Extract the [X, Y] coordinate from the center of the cell holding the provided text.  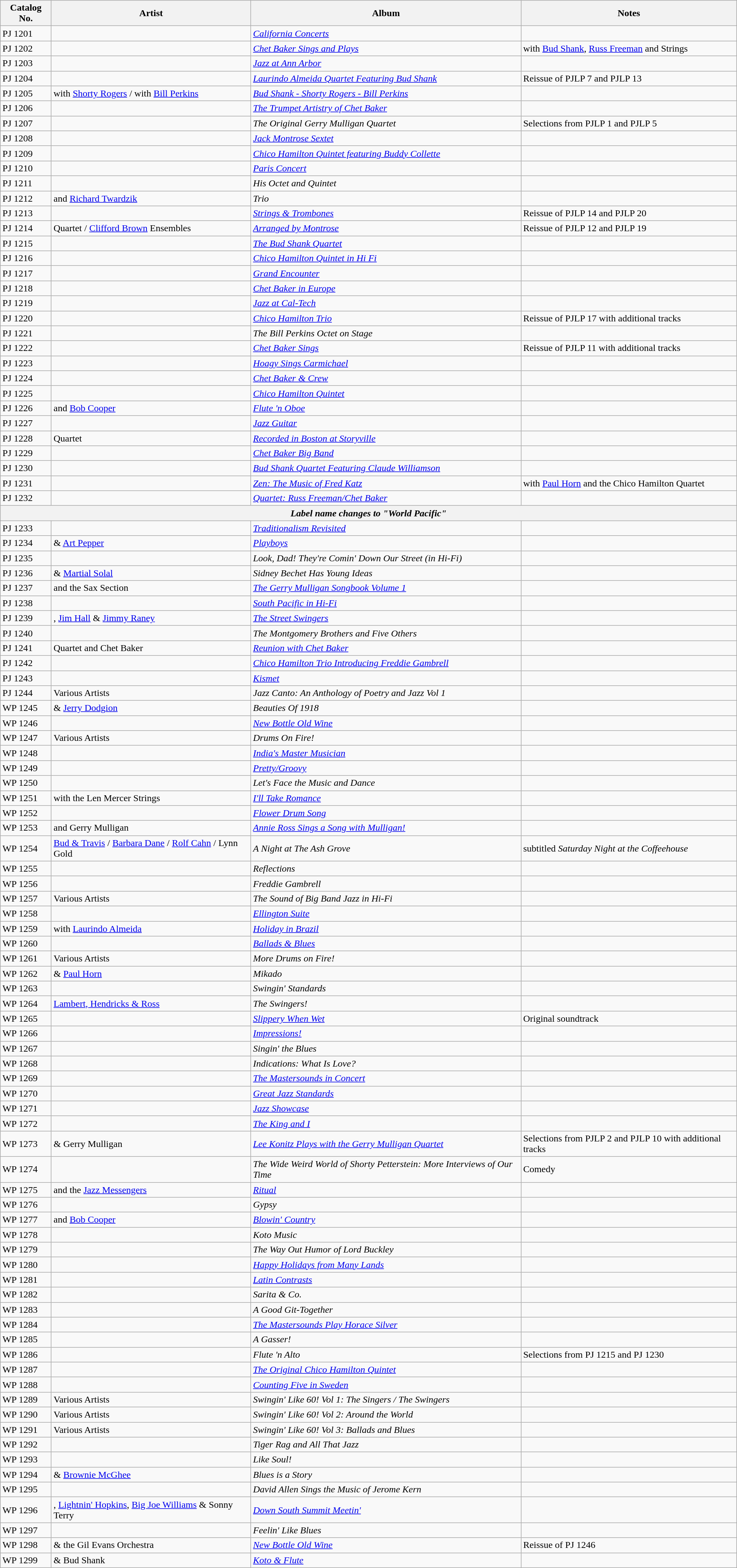
Chet Baker Big Band [386, 453]
with Laurindo Almeida [151, 928]
Drums On Fire! [386, 738]
PJ 1230 [26, 468]
PJ 1219 [26, 303]
The Street Swingers [386, 618]
Quartet / Clifford Brown Ensembles [151, 228]
Chico Hamilton Quintet [386, 393]
PJ 1233 [26, 528]
Chico Hamilton Trio Introducing Freddie Gambrell [386, 663]
PJ 1236 [26, 573]
Down South Summit Meetin' [386, 1510]
PJ 1213 [26, 213]
Grand Encounter [386, 273]
The Wide Weird World of Shorty Petterstein: More Interviews of Our Time [386, 1169]
Happy Holidays from Many Lands [386, 1265]
The King and I [386, 1123]
WP 1284 [26, 1325]
PJ 1223 [26, 363]
Like Soul! [386, 1460]
WP 1262 [26, 974]
Traditionalism Revisited [386, 528]
PJ 1239 [26, 618]
PJ 1207 [26, 123]
Latin Contrasts [386, 1280]
Ritual [386, 1190]
WP 1245 [26, 708]
& Paul Horn [151, 974]
Playboys [386, 543]
Selections from PJLP 1 and PJLP 5 [629, 123]
PJ 1244 [26, 693]
Comedy [629, 1169]
and Richard Twardzik [151, 198]
Pretty/Groovy [386, 768]
I'll Take Romance [386, 798]
WP 1279 [26, 1250]
Jazz Guitar [386, 423]
Sidney Bechet Has Young Ideas [386, 573]
with Shorty Rogers / with Bill Perkins [151, 93]
Swingin' Like 60! Vol 3: Ballads and Blues [386, 1429]
Laurindo Almeida Quartet Featuring Bud Shank [386, 78]
Ballads & Blues [386, 944]
WP 1282 [26, 1295]
Chet Baker Sings [386, 348]
The Way Out Humor of Lord Buckley [386, 1250]
WP 1259 [26, 928]
WP 1272 [26, 1123]
Chico Hamilton Trio [386, 318]
PJ 1229 [26, 453]
WP 1270 [26, 1093]
Flower Drum Song [386, 813]
Jazz at Ann Arbor [386, 63]
Jazz Canto: An Anthology of Poetry and Jazz Vol 1 [386, 693]
PJ 1227 [26, 423]
WP 1293 [26, 1460]
WP 1254 [26, 848]
Quartet [151, 438]
Zen: The Music of Fred Katz [386, 483]
His Octet and Quintet [386, 183]
Mikado [386, 974]
WP 1296 [26, 1510]
Swingin' Standards [386, 989]
Ellington Suite [386, 913]
PJ 1211 [26, 183]
WP 1292 [26, 1445]
WP 1261 [26, 959]
PJ 1225 [26, 393]
PJ 1214 [26, 228]
Blues is a Story [386, 1475]
WP 1255 [26, 868]
The Trumpet Artistry of Chet Baker [386, 108]
with the Len Mercer Strings [151, 798]
WP 1274 [26, 1169]
The Bill Perkins Octet on Stage [386, 333]
PJ 1235 [26, 558]
WP 1247 [26, 738]
PJ 1224 [26, 378]
WP 1271 [26, 1108]
WP 1264 [26, 1004]
A Night at The Ash Grove [386, 848]
Selections from PJLP 2 and PJLP 10 with additional tracks [629, 1144]
The Sound of Big Band Jazz in Hi-Fi [386, 898]
WP 1281 [26, 1280]
PJ 1237 [26, 588]
PJ 1217 [26, 273]
WP 1266 [26, 1034]
WP 1268 [26, 1063]
& Art Pepper [151, 543]
and the Jazz Messengers [151, 1190]
The Gerry Mulligan Songbook Volume 1 [386, 588]
WP 1267 [26, 1048]
Jazz at Cal-Tech [386, 303]
WP 1263 [26, 989]
Album [386, 13]
WP 1249 [26, 768]
WP 1288 [26, 1384]
PJ 1240 [26, 633]
& the Gil Evans Orchestra [151, 1545]
Reissue of PJLP 12 and PJLP 19 [629, 228]
Flute 'n Oboe [386, 408]
California Concerts [386, 33]
& Martial Solal [151, 573]
WP 1248 [26, 753]
WP 1298 [26, 1545]
PJ 1221 [26, 333]
Reissue of PJLP 17 with additional tracks [629, 318]
Koto Music [386, 1235]
PJ 1209 [26, 153]
WP 1273 [26, 1144]
Reissue of PJLP 11 with additional tracks [629, 348]
Bud Shank - Shorty Rogers - Bill Perkins [386, 93]
WP 1258 [26, 913]
Flute 'n Alto [386, 1355]
Chico Hamilton Quintet featuring Buddy Collette [386, 153]
& Brownie McGhee [151, 1475]
The Bud Shank Quartet [386, 243]
Trio [386, 198]
PJ 1222 [26, 348]
The Swingers! [386, 1004]
Kismet [386, 678]
PJ 1210 [26, 168]
A Good Git-Together [386, 1310]
PJ 1215 [26, 243]
Chico Hamilton Quintet in Hi Fi [386, 258]
Selections from PJ 1215 and PJ 1230 [629, 1355]
PJ 1206 [26, 108]
Singin' the Blues [386, 1048]
The Montgomery Brothers and Five Others [386, 633]
Paris Concert [386, 168]
WP 1295 [26, 1490]
WP 1252 [26, 813]
PJ 1232 [26, 498]
with Bud Shank, Russ Freeman and Strings [629, 48]
, Jim Hall & Jimmy Raney [151, 618]
Sarita & Co. [386, 1295]
PJ 1226 [26, 408]
WP 1287 [26, 1369]
Tiger Rag and All That Jazz [386, 1445]
Great Jazz Standards [386, 1093]
WP 1299 [26, 1560]
Let's Face the Music and Dance [386, 783]
The Mastersounds in Concert [386, 1078]
Jazz Showcase [386, 1108]
WP 1256 [26, 883]
Jack Montrose Sextet [386, 138]
Slippery When Wet [386, 1019]
WP 1297 [26, 1530]
Beauties Of 1918 [386, 708]
Arranged by Montrose [386, 228]
WP 1286 [26, 1355]
PJ 1231 [26, 483]
WP 1290 [26, 1414]
PJ 1212 [26, 198]
Indications: What Is Love? [386, 1063]
Swingin' Like 60! Vol 1: The Singers / The Swingers [386, 1399]
WP 1250 [26, 783]
WP 1291 [26, 1429]
PJ 1208 [26, 138]
Chet Baker in Europe [386, 288]
PJ 1243 [26, 678]
WP 1283 [26, 1310]
WP 1269 [26, 1078]
WP 1251 [26, 798]
and Gerry Mulligan [151, 828]
WP 1275 [26, 1190]
PJ 1234 [26, 543]
Chet Baker Sings and Plays [386, 48]
WP 1278 [26, 1235]
Lambert, Hendricks & Ross [151, 1004]
Bud & Travis / Barbara Dane / Rolf Cahn / Lynn Gold [151, 848]
Original soundtrack [629, 1019]
Lee Konitz Plays with the Gerry Mulligan Quartet [386, 1144]
WP 1246 [26, 723]
Blowin' Country [386, 1220]
Quartet: Russ Freeman/Chet Baker [386, 498]
PJ 1216 [26, 258]
Reunion with Chet Baker [386, 648]
Reissue of PJLP 14 and PJLP 20 [629, 213]
Look, Dad! They're Comin' Down Our Street (in Hi-Fi) [386, 558]
The Mastersounds Play Horace Silver [386, 1325]
The Original Gerry Mulligan Quartet [386, 123]
Reflections [386, 868]
Strings & Trombones [386, 213]
PJ 1242 [26, 663]
Recorded in Boston at Storyville [386, 438]
& Bud Shank [151, 1560]
Notes [629, 13]
Reissue of PJ 1246 [629, 1545]
WP 1260 [26, 944]
David Allen Sings the Music of Jerome Kern [386, 1490]
Feelin' Like Blues [386, 1530]
More Drums on Fire! [386, 959]
Label name changes to "World Pacific" [368, 513]
WP 1289 [26, 1399]
PJ 1238 [26, 603]
Holiday in Brazil [386, 928]
Bud Shank Quartet Featuring Claude Williamson [386, 468]
PJ 1218 [26, 288]
Impressions! [386, 1034]
Catalog No. [26, 13]
A Gasser! [386, 1340]
Hoagy Sings Carmichael [386, 363]
PJ 1228 [26, 438]
Counting Five in Sweden [386, 1384]
WP 1277 [26, 1220]
with Paul Horn and the Chico Hamilton Quartet [629, 483]
and the Sax Section [151, 588]
WP 1276 [26, 1205]
PJ 1204 [26, 78]
WP 1285 [26, 1340]
WP 1253 [26, 828]
Koto & Flute [386, 1560]
WP 1280 [26, 1265]
Reissue of PJLP 7 and PJLP 13 [629, 78]
Quartet and Chet Baker [151, 648]
Freddie Gambrell [386, 883]
PJ 1220 [26, 318]
South Pacific in Hi-Fi [386, 603]
Artist [151, 13]
WP 1257 [26, 898]
PJ 1202 [26, 48]
WP 1265 [26, 1019]
& Gerry Mulligan [151, 1144]
PJ 1201 [26, 33]
, Lightnin' Hopkins, Big Joe Williams & Sonny Terry [151, 1510]
Chet Baker & Crew [386, 378]
Annie Ross Sings a Song with Mulligan! [386, 828]
Swingin' Like 60! Vol 2: Around the World [386, 1414]
& Jerry Dodgion [151, 708]
PJ 1205 [26, 93]
PJ 1203 [26, 63]
subtitled Saturday Night at the Coffeehouse [629, 848]
WP 1294 [26, 1475]
Gypsy [386, 1205]
PJ 1241 [26, 648]
India's Master Musician [386, 753]
The Original Chico Hamilton Quintet [386, 1369]
